Locate the cell with the specified text and output its [x, y] center coordinate. 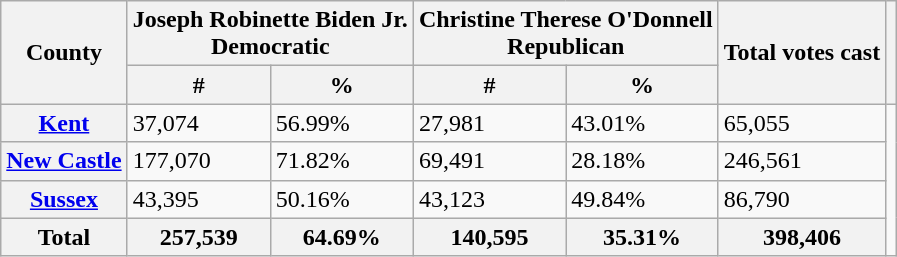
64.69% [342, 237]
86,790 [802, 199]
49.84% [642, 199]
398,406 [802, 237]
246,561 [802, 161]
35.31% [642, 237]
37,074 [198, 123]
43,123 [489, 199]
56.99% [342, 123]
County [64, 52]
65,055 [802, 123]
27,981 [489, 123]
Total votes cast [802, 52]
Kent [64, 123]
140,595 [489, 237]
257,539 [198, 237]
New Castle [64, 161]
50.16% [342, 199]
71.82% [342, 161]
28.18% [642, 161]
69,491 [489, 161]
177,070 [198, 161]
Joseph Robinette Biden Jr. Democratic [270, 34]
Total [64, 237]
43.01% [642, 123]
Sussex [64, 199]
43,395 [198, 199]
Christine Therese O'Donnell Republican [566, 34]
